Find where the given text appears and provide that cell's center as [x, y] coordinate. 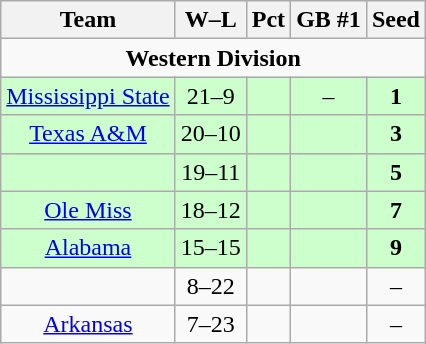
9 [396, 248]
Alabama [88, 248]
15–15 [210, 248]
Texas A&M [88, 134]
5 [396, 172]
8–22 [210, 286]
Team [88, 20]
Ole Miss [88, 210]
3 [396, 134]
Mississippi State [88, 96]
18–12 [210, 210]
1 [396, 96]
Pct [268, 20]
Arkansas [88, 324]
19–11 [210, 172]
Western Division [214, 58]
Seed [396, 20]
7–23 [210, 324]
21–9 [210, 96]
GB #1 [329, 20]
W–L [210, 20]
20–10 [210, 134]
7 [396, 210]
